Return [X, Y] of the center of cell containing provided text 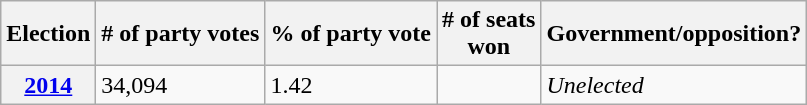
34,094 [180, 85]
% of party vote [351, 34]
Unelected [674, 85]
Government/opposition? [674, 34]
# of seatswon [489, 34]
Election [48, 34]
# of party votes [180, 34]
2014 [48, 85]
1.42 [351, 85]
